Capture the cell that displays the provided text and extract its (x, y) central coordinate. 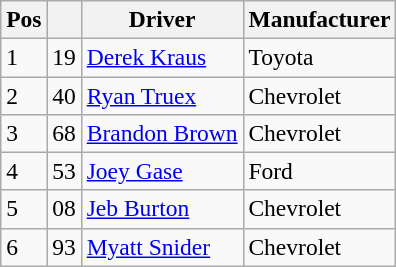
Jeb Burton (162, 209)
1 (24, 57)
Driver (162, 19)
93 (64, 247)
19 (64, 57)
Joey Gase (162, 171)
2 (24, 95)
Ford (320, 171)
Toyota (320, 57)
40 (64, 95)
Pos (24, 19)
4 (24, 171)
68 (64, 133)
Manufacturer (320, 19)
Brandon Brown (162, 133)
Myatt Snider (162, 247)
53 (64, 171)
5 (24, 209)
6 (24, 247)
3 (24, 133)
Ryan Truex (162, 95)
Derek Kraus (162, 57)
08 (64, 209)
